Return the [x, y] coordinate for the center point of the cell that contains the specified text.  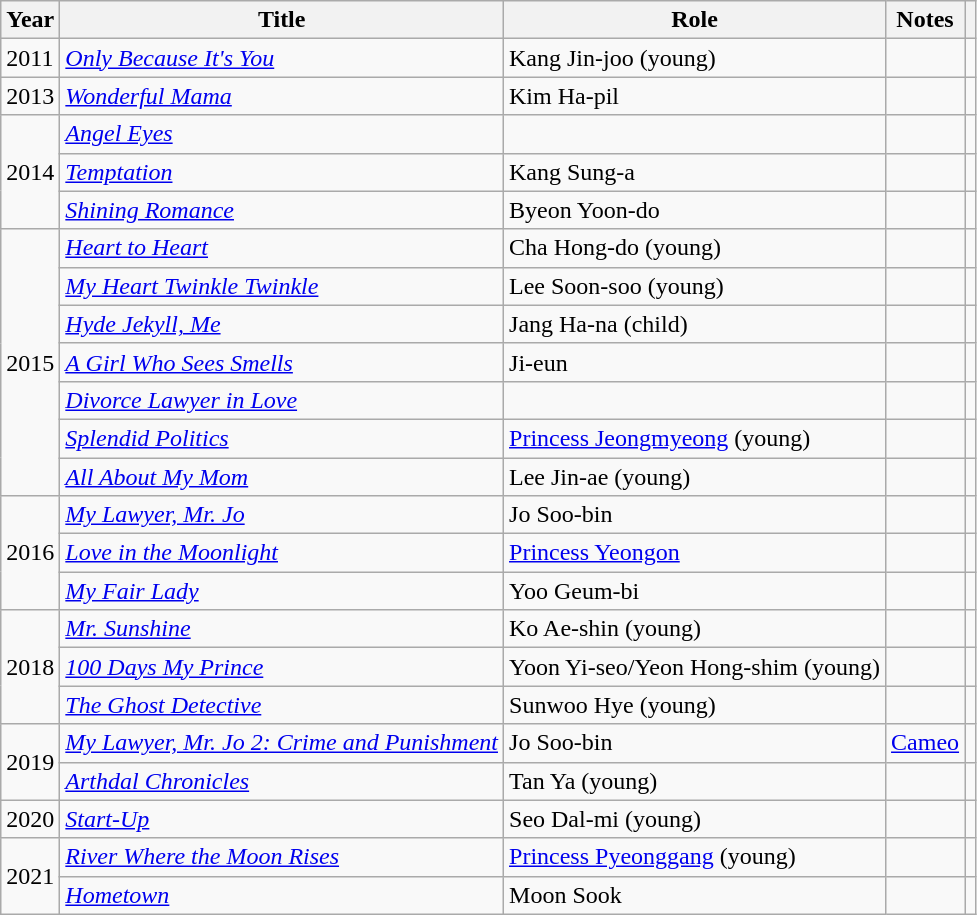
Byeon Yoon-do [695, 210]
Sunwoo Hye (young) [695, 705]
Jang Ha-na (child) [695, 324]
Angel Eyes [282, 134]
My Fair Lady [282, 591]
2020 [30, 819]
2018 [30, 667]
100 Days My Prince [282, 667]
Divorce Lawyer in Love [282, 400]
Cameo [926, 743]
A Girl Who Sees Smells [282, 362]
Only Because It's You [282, 58]
Lee Jin-ae (young) [695, 477]
Ko Ae-shin (young) [695, 629]
Kang Sung-a [695, 172]
All About My Mom [282, 477]
Shining Romance [282, 210]
Hyde Jekyll, Me [282, 324]
Hometown [282, 895]
Role [695, 20]
Princess Jeongmyeong (young) [695, 438]
Yoon Yi-seo/Yeon Hong-shim (young) [695, 667]
My Lawyer, Mr. Jo 2: Crime and Punishment [282, 743]
2016 [30, 553]
River Where the Moon Rises [282, 857]
Wonderful Mama [282, 96]
Ji-eun [695, 362]
Mr. Sunshine [282, 629]
Start-Up [282, 819]
Arthdal Chronicles [282, 781]
Princess Yeongon [695, 553]
Temptation [282, 172]
Notes [926, 20]
Kim Ha-pil [695, 96]
Kang Jin-joo (young) [695, 58]
Love in the Moonlight [282, 553]
2015 [30, 362]
Yoo Geum-bi [695, 591]
Tan Ya (young) [695, 781]
Heart to Heart [282, 248]
Title [282, 20]
2013 [30, 96]
My Lawyer, Mr. Jo [282, 515]
2011 [30, 58]
2021 [30, 876]
Princess Pyeonggang (young) [695, 857]
Lee Soon-soo (young) [695, 286]
2019 [30, 762]
Year [30, 20]
2014 [30, 172]
Seo Dal-mi (young) [695, 819]
Splendid Politics [282, 438]
Moon Sook [695, 895]
The Ghost Detective [282, 705]
My Heart Twinkle Twinkle [282, 286]
Cha Hong-do (young) [695, 248]
